Scan for the cell matching the given text and deliver its (x, y) coordinate at center. 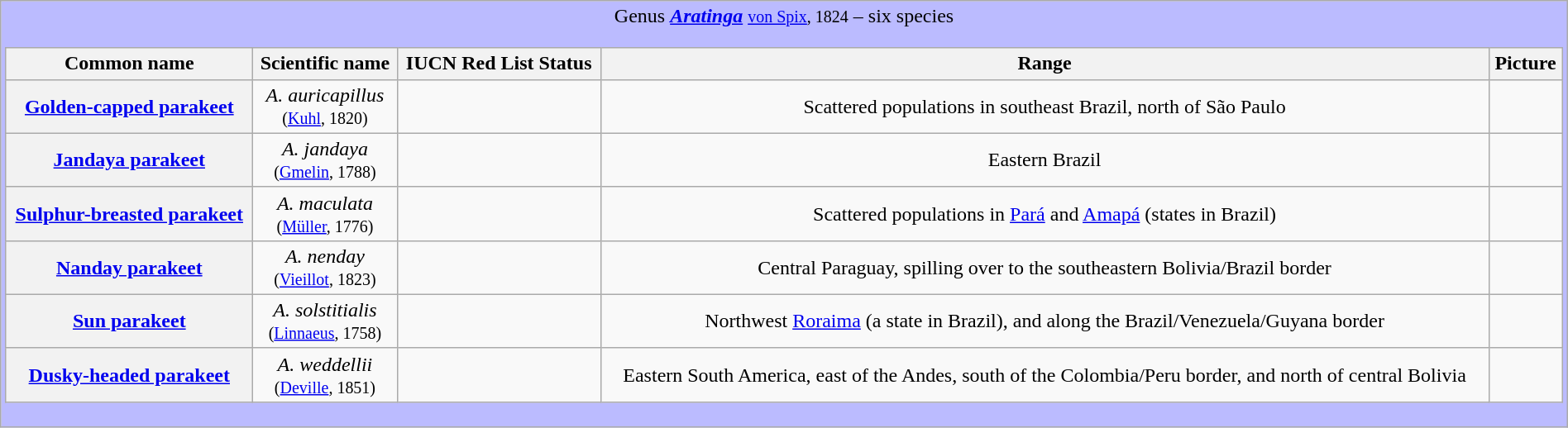
Eastern Brazil (1045, 160)
A. jandaya (Gmelin, 1788) (326, 160)
Central Paraguay, spilling over to the southeastern Bolivia/Brazil border (1045, 268)
A. nenday (Vieillot, 1823) (326, 268)
IUCN Red List Status (499, 64)
Sun parakeet (129, 321)
Jandaya parakeet (129, 160)
Common name (129, 64)
Picture (1525, 64)
A. maculata (Müller, 1776) (326, 213)
Scattered populations in Pará and Amapá (states in Brazil) (1045, 213)
A. weddellii (Deville, 1851) (326, 375)
Nanday parakeet (129, 268)
Scientific name (326, 64)
Range (1045, 64)
Golden-capped parakeet (129, 106)
Eastern South America, east of the Andes, south of the Colombia/Peru border, and north of central Bolivia (1045, 375)
Northwest Roraima (a state in Brazil), and along the Brazil/Venezuela/Guyana border (1045, 321)
Scattered populations in southeast Brazil, north of São Paulo (1045, 106)
A. solstitialis (Linnaeus, 1758) (326, 321)
A. auricapillus (Kuhl, 1820) (326, 106)
Dusky-headed parakeet (129, 375)
Sulphur-breasted parakeet (129, 213)
